Determine the [X, Y] coordinate at the center of the cell enclosing the given text.  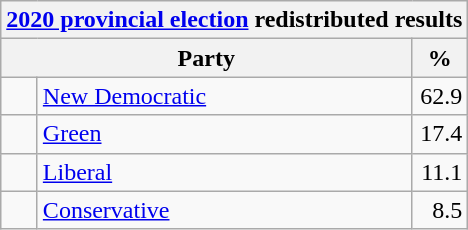
% [440, 58]
62.9 [440, 96]
Conservative [224, 210]
Liberal [224, 172]
Green [224, 134]
2020 provincial election redistributed results [234, 20]
New Democratic [224, 96]
17.4 [440, 134]
Party [206, 58]
8.5 [440, 210]
11.1 [440, 172]
